Extract the (X, Y) coordinate from the center of the cell holding the provided text.  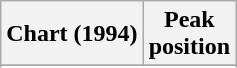
Peakposition (189, 34)
Chart (1994) (72, 34)
